Provide the [X, Y] coordinate of the cell's center where the given text is located.  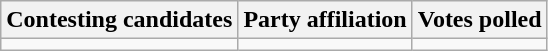
Party affiliation [325, 20]
Contesting candidates [120, 20]
Votes polled [480, 20]
